Search for the cell housing the specified text and yield its (X, Y) center coordinate. 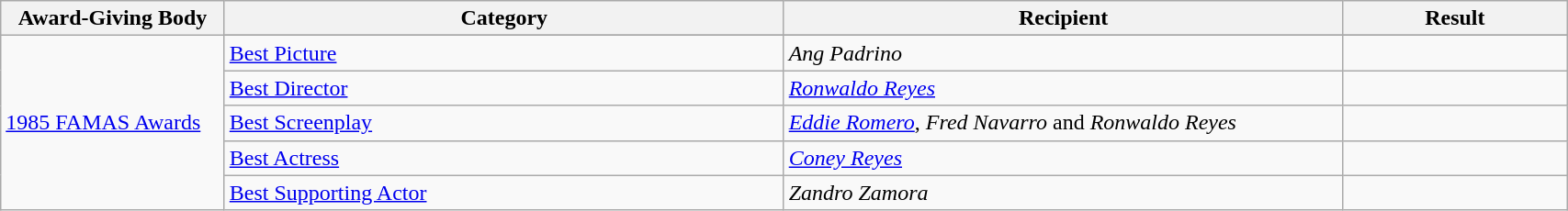
Recipient (1064, 18)
Best Actress (503, 158)
Best Picture (503, 53)
Category (503, 18)
Best Screenplay (503, 123)
Ang Padrino (1064, 53)
Result (1455, 18)
1985 FAMAS Awards (113, 123)
Best Director (503, 88)
Best Supporting Actor (503, 193)
Coney Reyes (1064, 158)
Zandro Zamora (1064, 193)
Eddie Romero, Fred Navarro and Ronwaldo Reyes (1064, 123)
Ronwaldo Reyes (1064, 88)
Award-Giving Body (113, 18)
